Search for the cell housing the specified text and yield its [x, y] center coordinate. 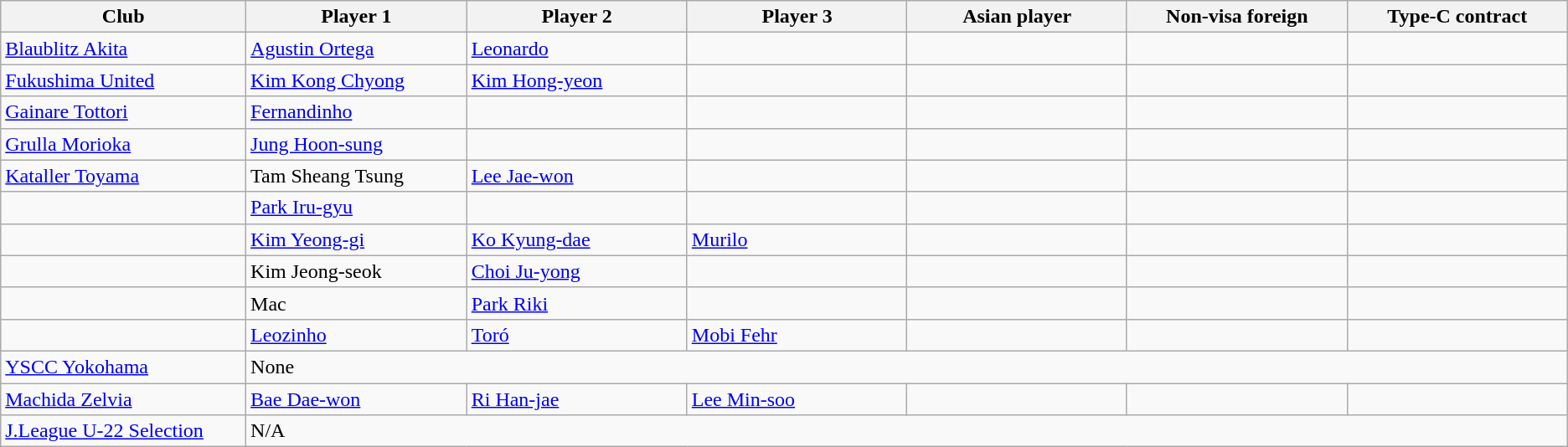
Kataller Toyama [124, 176]
Fernandinho [357, 112]
Kim Kong Chyong [357, 80]
Leonardo [576, 49]
Player 1 [357, 17]
Lee Min-soo [797, 399]
Type-C contract [1457, 17]
Player 2 [576, 17]
Mobi Fehr [797, 335]
Player 3 [797, 17]
Club [124, 17]
Mac [357, 303]
Jung Hoon-sung [357, 144]
Ri Han-jae [576, 399]
Asian player [1017, 17]
Tam Sheang Tsung [357, 176]
Blaublitz Akita [124, 49]
Leozinho [357, 335]
N/A [907, 431]
Non-visa foreign [1236, 17]
Park Riki [576, 303]
YSCC Yokohama [124, 367]
Park Iru-gyu [357, 208]
Bae Dae-won [357, 399]
Ko Kyung-dae [576, 239]
Grulla Morioka [124, 144]
Agustin Ortega [357, 49]
None [907, 367]
Kim Jeong-seok [357, 271]
Machida Zelvia [124, 399]
Fukushima United [124, 80]
Murilo [797, 239]
J.League U-22 Selection [124, 431]
Choi Ju-yong [576, 271]
Kim Yeong-gi [357, 239]
Kim Hong-yeon [576, 80]
Toró [576, 335]
Lee Jae-won [576, 176]
Gainare Tottori [124, 112]
